Output the (x, y) coordinate of the center of the cell containing the given text.  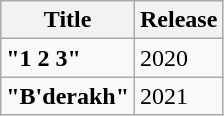
"1 2 3" (68, 58)
Release (178, 20)
2021 (178, 96)
2020 (178, 58)
Title (68, 20)
"B'derakh" (68, 96)
